Extract the (x, y) coordinate from the center of the cell holding the provided text.  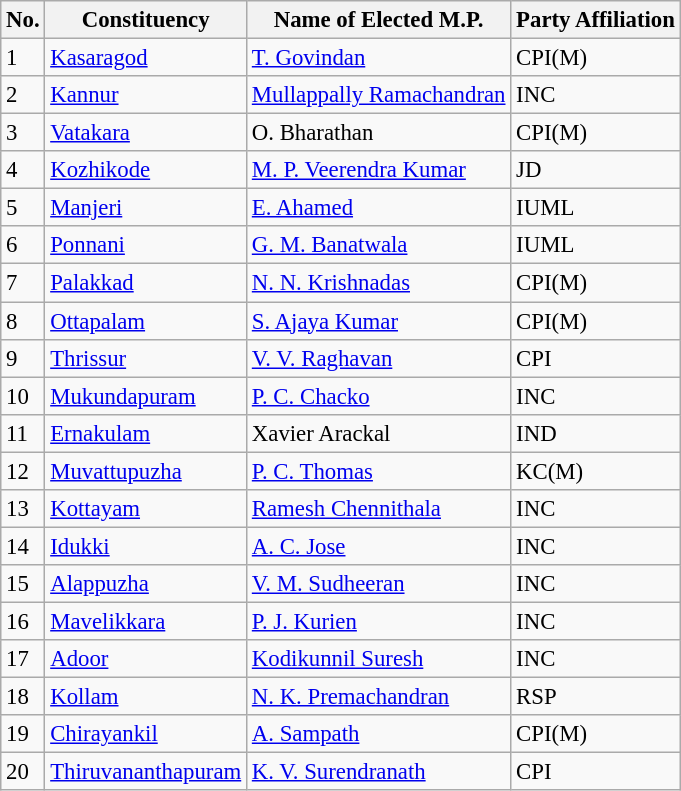
9 (23, 358)
2 (23, 95)
Manjeri (146, 208)
Party Affiliation (596, 20)
Alappuzha (146, 584)
Mullappally Ramachandran (379, 95)
No. (23, 20)
12 (23, 471)
N. N. Krishnadas (379, 283)
Kodikunnil Suresh (379, 659)
6 (23, 245)
4 (23, 170)
Kottayam (146, 509)
18 (23, 697)
15 (23, 584)
V. V. Raghavan (379, 358)
5 (23, 208)
KC(M) (596, 471)
Name of Elected M.P. (379, 20)
7 (23, 283)
T. Govindan (379, 58)
17 (23, 659)
JD (596, 170)
Constituency (146, 20)
Idukki (146, 546)
Palakkad (146, 283)
16 (23, 621)
M. P. Veerendra Kumar (379, 170)
IND (596, 433)
A. C. Jose (379, 546)
S. Ajaya Kumar (379, 321)
Mukundapuram (146, 396)
Ponnani (146, 245)
Kozhikode (146, 170)
Adoor (146, 659)
Mavelikkara (146, 621)
A. Sampath (379, 734)
Ottapalam (146, 321)
RSP (596, 697)
Muvattupuzha (146, 471)
Ramesh Chennithala (379, 509)
10 (23, 396)
13 (23, 509)
Thrissur (146, 358)
Ernakulam (146, 433)
P. C. Thomas (379, 471)
Kannur (146, 95)
11 (23, 433)
P. J. Kurien (379, 621)
N. K. Premachandran (379, 697)
G. M. Banatwala (379, 245)
20 (23, 772)
Vatakara (146, 133)
1 (23, 58)
Kasaragod (146, 58)
O. Bharathan (379, 133)
14 (23, 546)
3 (23, 133)
Thiruvananthapuram (146, 772)
Chirayankil (146, 734)
8 (23, 321)
E. Ahamed (379, 208)
K. V. Surendranath (379, 772)
V. M. Sudheeran (379, 584)
Xavier Arackal (379, 433)
P. C. Chacko (379, 396)
19 (23, 734)
Kollam (146, 697)
